Extract the [X, Y] coordinate from the center of the cell holding the provided text.  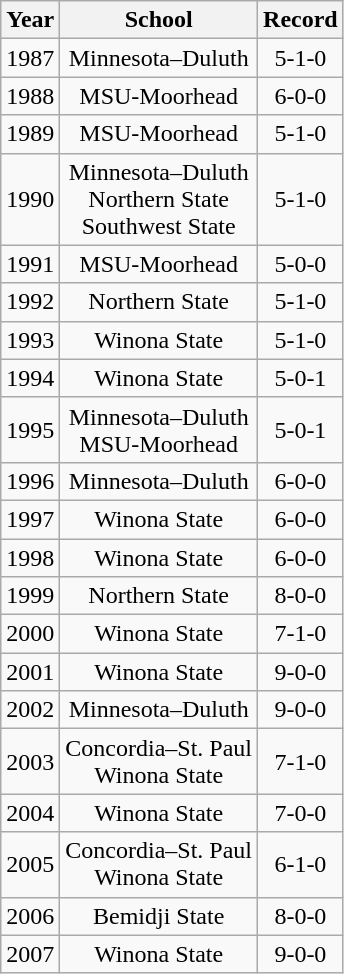
Minnesota–DuluthMSU-Moorhead [159, 430]
7-0-0 [301, 813]
2001 [30, 672]
6-1-0 [301, 864]
1999 [30, 596]
1998 [30, 557]
Year [30, 20]
1987 [30, 58]
1995 [30, 430]
2005 [30, 864]
1992 [30, 302]
School [159, 20]
2002 [30, 710]
Minnesota–DuluthNorthern StateSouthwest State [159, 199]
1994 [30, 378]
2007 [30, 954]
1990 [30, 199]
1988 [30, 96]
2006 [30, 916]
2003 [30, 762]
1997 [30, 519]
1993 [30, 340]
5-0-0 [301, 264]
Bemidji State [159, 916]
1991 [30, 264]
1989 [30, 134]
2004 [30, 813]
Record [301, 20]
2000 [30, 634]
1996 [30, 481]
